Extract the [X, Y] coordinate from the center of the cell holding the provided text.  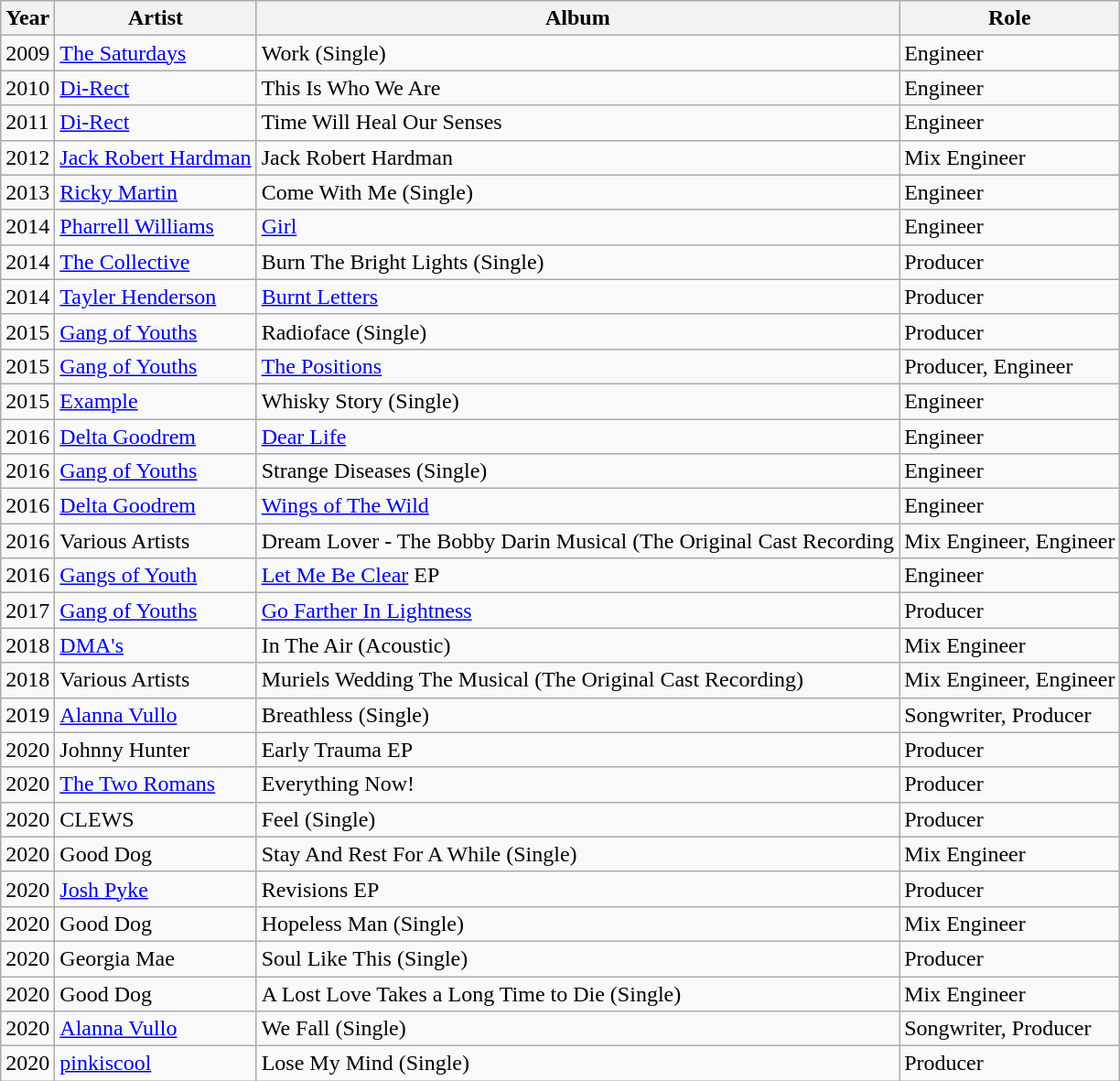
Strange Diseases (Single) [577, 471]
2009 [27, 53]
In The Air (Acoustic) [577, 645]
CLEWS [156, 819]
Girl [577, 227]
This Is Who We Are [577, 88]
Johnny Hunter [156, 750]
pinkiscool [156, 1064]
Album [577, 18]
Hopeless Man (Single) [577, 924]
Whisky Story (Single) [577, 401]
2017 [27, 611]
Radioface (Single) [577, 331]
Burn The Bright Lights (Single) [577, 262]
2010 [27, 88]
Tayler Henderson [156, 297]
Dream Lover - The Bobby Darin Musical (The Original Cast Recording [577, 541]
DMA's [156, 645]
Ricky Martin [156, 192]
Dear Life [577, 437]
Time Will Heal Our Senses [577, 123]
The Collective [156, 262]
Revisions EP [577, 889]
Georgia Mae [156, 958]
Pharrell Williams [156, 227]
Go Farther In Lightness [577, 611]
Year [27, 18]
Stay And Rest For A While (Single) [577, 854]
Work (Single) [577, 53]
Gangs of Youth [156, 576]
Let Me Be Clear EP [577, 576]
Wings of The Wild [577, 506]
We Fall (Single) [577, 1029]
The Saturdays [156, 53]
2019 [27, 715]
Artist [156, 18]
Everything Now! [577, 784]
A Lost Love Takes a Long Time to Die (Single) [577, 993]
Come With Me (Single) [577, 192]
The Positions [577, 366]
Muriels Wedding The Musical (The Original Cast Recording) [577, 680]
Example [156, 401]
Josh Pyke [156, 889]
2012 [27, 157]
2011 [27, 123]
Early Trauma EP [577, 750]
Soul Like This (Single) [577, 958]
Burnt Letters [577, 297]
Feel (Single) [577, 819]
Producer, Engineer [1010, 366]
2013 [27, 192]
The Two Romans [156, 784]
Breathless (Single) [577, 715]
Role [1010, 18]
Lose My Mind (Single) [577, 1064]
